Capture the cell that displays the provided text and extract its (x, y) central coordinate. 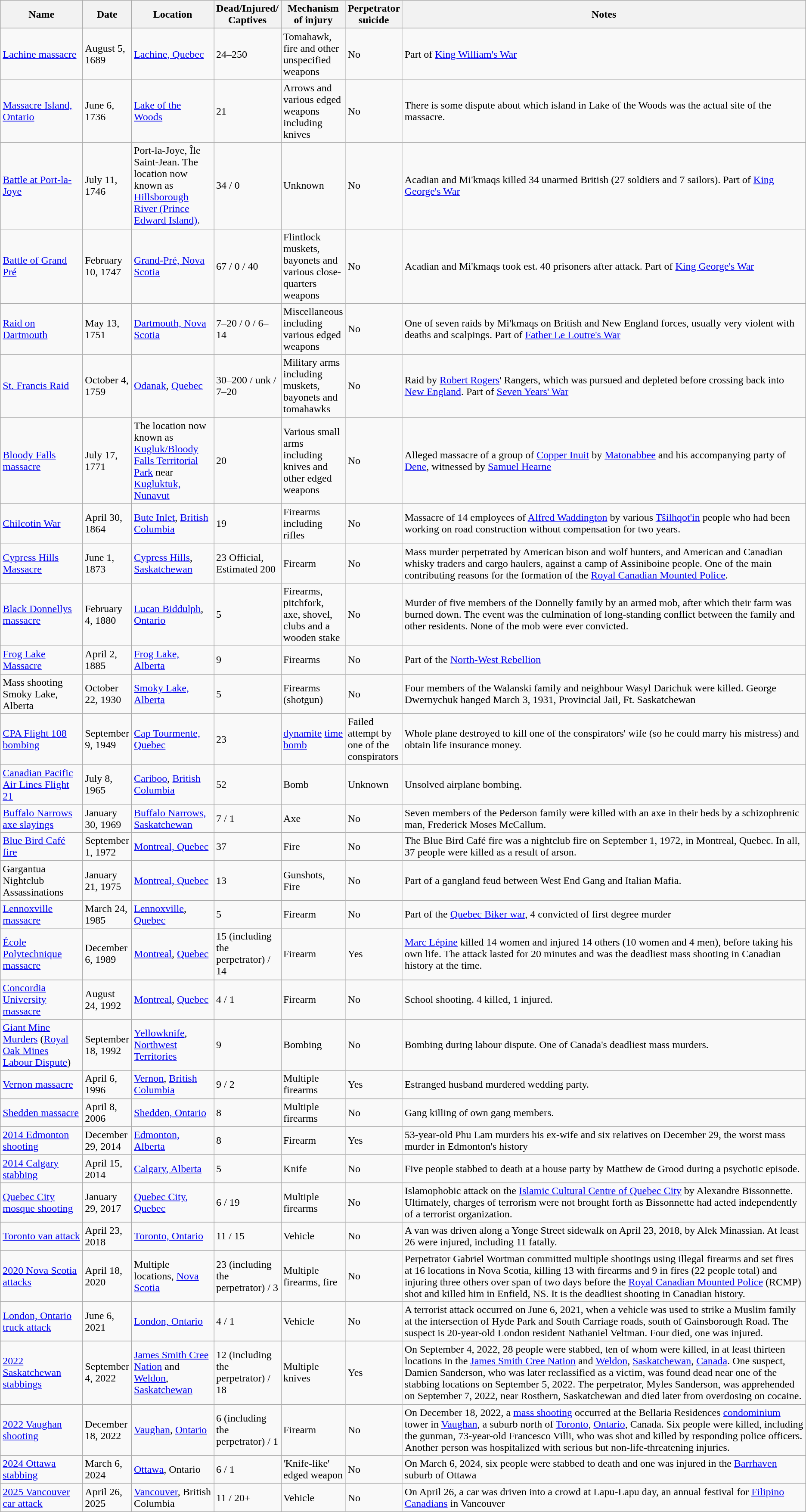
Acadian and Mi'kmaqs killed 34 unarmed British (27 soldiers and 7 sailors). Part of King George's War (604, 186)
Dead/Injured/ Captives (248, 15)
Vancouver, British Columbia (173, 1497)
London, Ontario (173, 1322)
July 17, 1771 (107, 460)
Blue Bird Café fire (41, 847)
2024 Ottawa stabbing (41, 1470)
Vernon massacre (41, 1085)
December 6, 1989 (107, 954)
Raid on Dartmouth (41, 329)
Lachine, Quebec (173, 54)
There is some dispute about which island in Lake of the Woods was the actual site of the massacre. (604, 111)
Notes (604, 15)
April 30, 1864 (107, 523)
Frog Lake, Alberta (173, 660)
January 21, 1975 (107, 880)
Frog Lake Massacre (41, 660)
April 6, 1996 (107, 1085)
Quebec City, Quebec (173, 1202)
Miscellaneous including various edged weapons (313, 329)
67 / 0 / 40 (248, 266)
September 18, 1992 (107, 1045)
September 9, 1949 (107, 739)
October 4, 1759 (107, 386)
January 29, 2017 (107, 1202)
October 22, 1930 (107, 694)
April 15, 2014 (107, 1168)
A van was driven along a Yonge Street sidewalk on April 23, 2018, by Alek Minassian. At least 26 were injured, including 11 fatally. (604, 1236)
Multiple locations, Nova Scotia (173, 1276)
Multiple knives (313, 1373)
Battle at Port-la-Joye (41, 186)
Whole plane destroyed to kill one of the conspirators' wife (so he could marry his mistress) and obtain life insurance money. (604, 739)
June 6, 1736 (107, 111)
Part of a gangland feud between West End Gang and Italian Mafia. (604, 880)
13 (248, 880)
2014 Calgary stabbing (41, 1168)
School shooting. 4 killed, 1 injured. (604, 999)
53-year-old Phu Lam murders his ex-wife and six relatives on December 29, the worst mass murder in Edmonton's history (604, 1141)
Five people stabbed to death at a house party by Matthew de Grood during a psychotic episode. (604, 1168)
24–250 (248, 54)
21 (248, 111)
Massacre Island, Ontario (41, 111)
Ottawa, Ontario (173, 1470)
37 (248, 847)
2022 Vaughan shooting (41, 1430)
Battle of Grand Pré (41, 266)
9 / 2 (248, 1085)
On April 26, a car was driven into a crowd at Lapu-Lapu day, an annual festival for Filipino Canadians in Vancouver (604, 1497)
Buffalo Narrows, Saskatchewan (173, 818)
Bloody Falls massacre (41, 460)
April 8, 2006 (107, 1112)
11 / 15 (248, 1236)
'Knife-like' edged weapon (313, 1470)
Firearms (313, 660)
April 18, 2020 (107, 1276)
11 / 20+ (248, 1497)
March 24, 1985 (107, 914)
Cariboo, British Columbia (173, 785)
Part of the Quebec Biker war, 4 convicted of first degree murder (604, 914)
Lennoxville massacre (41, 914)
7 / 1 (248, 818)
Grand-Pré, Nova Scotia (173, 266)
December 29, 2014 (107, 1141)
Tomahawk, fire and other unspecified weapons (313, 54)
Firearms including rifles (313, 523)
Black Donnellys massacre (41, 614)
Acadian and Mi'kmaqs took est. 40 prisoners after attack. Part of King George's War (604, 266)
Seven members of the Pederson family were killed with an axe in their beds by a schizophrenic man, Frederick Moses McCallum. (604, 818)
Flintlock muskets, bayonets and various close-quarters weapons (313, 266)
7–20 / 0 / 6–14 (248, 329)
Perpetrator suicide (374, 15)
Raid by Robert Rogers' Rangers, which was pursued and depleted before crossing back into New England. Part of Seven Years' War (604, 386)
Vaughan, Ontario (173, 1430)
One of seven raids by Mi'kmaqs on British and New England forces, usually very violent with deaths and scalpings. Part of Father Le Loutre's War (604, 329)
June 6, 2021 (107, 1322)
Chilcotin War (41, 523)
December 18, 2022 (107, 1430)
Concordia University massacre (41, 999)
Canadian Pacific Air Lines Flight 21 (41, 785)
Lake of the Woods (173, 111)
Shedden, Ontario (173, 1112)
Cypress Hills, Saskatchewan (173, 563)
Location (173, 15)
Dartmouth, Nova Scotia (173, 329)
CPA Flight 108 bombing (41, 739)
April 26, 2025 (107, 1497)
February 10, 1747 (107, 266)
Gargantua Nightclub Assassinations (41, 880)
September 4, 2022 (107, 1373)
July 8, 1965 (107, 785)
February 4, 1880 (107, 614)
June 1, 1873 (107, 563)
12 (including the perpetrator) / 18 (248, 1373)
Odanak, Quebec (173, 386)
Smoky Lake, Alberta (173, 694)
Yellowknife, Northwest Territories (173, 1045)
Mass shooting Smoky Lake, Alberta (41, 694)
Quebec City mosque shooting (41, 1202)
Estranged husband murdered wedding party. (604, 1085)
April 2, 1885 (107, 660)
Military arms including muskets, bayonets and tomahawks (313, 386)
Shedden massacre (41, 1112)
London, Ontario truck attack (41, 1322)
Gang killing of own gang members. (604, 1112)
6 / 19 (248, 1202)
Bombing (313, 1045)
23 (248, 739)
Alleged massacre of a group of Copper Inuit by Matonabbee and his accompanying party of Dene, witnessed by Samuel Hearne (604, 460)
Bombing during labour dispute. One of Canada's deadliest mass murders. (604, 1045)
Lucan Biddulph, Ontario (173, 614)
2020 Nova Scotia attacks (41, 1276)
Toronto, Ontario (173, 1236)
Cap Tourmente, Quebec (173, 739)
The location now known as Kugluk/Bloody Falls Territorial Park near Kugluktuk, Nunavut (173, 460)
Buffalo Narrows axe slayings (41, 818)
Firearms (shotgun) (313, 694)
St. Francis Raid (41, 386)
Bomb (313, 785)
20 (248, 460)
July 11, 1746 (107, 186)
January 30, 1969 (107, 818)
The Blue Bird Café fire was a nightclub fire on September 1, 1972, in Montreal, Quebec. In all, 37 people were killed as a result of arson. (604, 847)
Toronto van attack (41, 1236)
Date (107, 15)
dynamite time bomb (313, 739)
James Smith Cree Nation and Weldon, Saskatchewan (173, 1373)
August 5, 1689 (107, 54)
Firearms, pitchfork, axe, shovel, clubs and a wooden stake (313, 614)
Giant Mine Murders (Royal Oak Mines Labour Dispute) (41, 1045)
Vernon, British Columbia (173, 1085)
Calgary, Alberta (173, 1168)
Part of the North-West Rebellion (604, 660)
23 (including the perpetrator) / 3 (248, 1276)
2014 Edmonton shooting (41, 1141)
Lachine massacre (41, 54)
Port-la-Joye, Île Saint-Jean. The location now known as Hillsborough River (Prince Edward Island). (173, 186)
Part of King William's War (604, 54)
May 13, 1751 (107, 329)
Multiple firearms, fire (313, 1276)
6 / 1 (248, 1470)
École Polytechnique massacre (41, 954)
Mechanism of injury (313, 15)
Bute Inlet, British Columbia (173, 523)
2025 Vancouver car attack (41, 1497)
Arrows and various edged weapons including knives (313, 111)
On March 6, 2024, six people were stabbed to death and one was injured in the Barrhaven suburb of Ottawa (604, 1470)
Failed attempt by one of the conspirators (374, 739)
15 (including the perpetrator) / 14 (248, 954)
Fire (313, 847)
Edmonton, Alberta (173, 1141)
Cypress Hills Massacre (41, 563)
Unsolved airplane bombing. (604, 785)
23 Official, Estimated 200 (248, 563)
Various small arms including knives and other edged weapons (313, 460)
March 6, 2024 (107, 1470)
34 / 0 (248, 186)
September 1, 1972 (107, 847)
Name (41, 15)
August 24, 1992 (107, 999)
Lennoxville, Quebec (173, 914)
Knife (313, 1168)
Axe (313, 818)
52 (248, 785)
2022 Saskatchewan stabbings (41, 1373)
April 23, 2018 (107, 1236)
30–200 / unk / 7–20 (248, 386)
19 (248, 523)
Gunshots, Fire (313, 880)
6 (including the perpetrator) / 1 (248, 1430)
